Output the (x, y) coordinate of the center of the cell containing the given text.  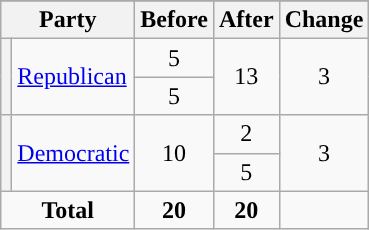
13 (246, 77)
10 (174, 153)
Party (68, 20)
After (246, 20)
2 (246, 134)
Before (174, 20)
Total (68, 210)
Democratic (74, 153)
Republican (74, 77)
Change (324, 20)
